Output the (X, Y) coordinate of the center of the cell containing the given text.  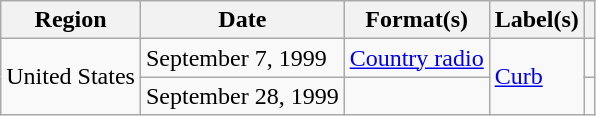
Label(s) (536, 20)
Date (242, 20)
Region (71, 20)
Curb (536, 77)
September 7, 1999 (242, 58)
Country radio (416, 58)
Format(s) (416, 20)
United States (71, 77)
September 28, 1999 (242, 96)
